For the text-containing cell, return its midpoint in [x, y] coordinate format. 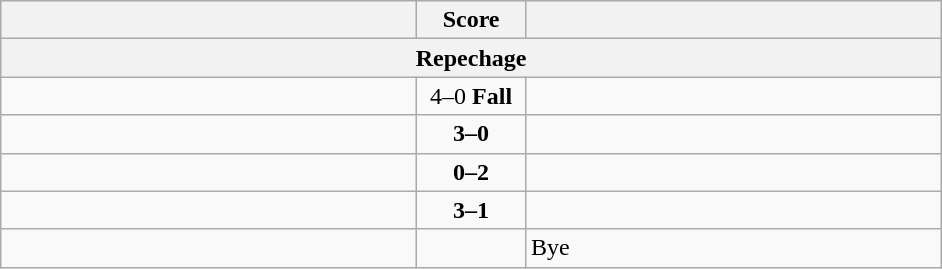
4–0 Fall [472, 96]
0–2 [472, 172]
Bye [733, 248]
3–0 [472, 134]
Repechage [472, 58]
Score [472, 20]
3–1 [472, 210]
